Output the [x, y] coordinate of the center of the cell containing the given text.  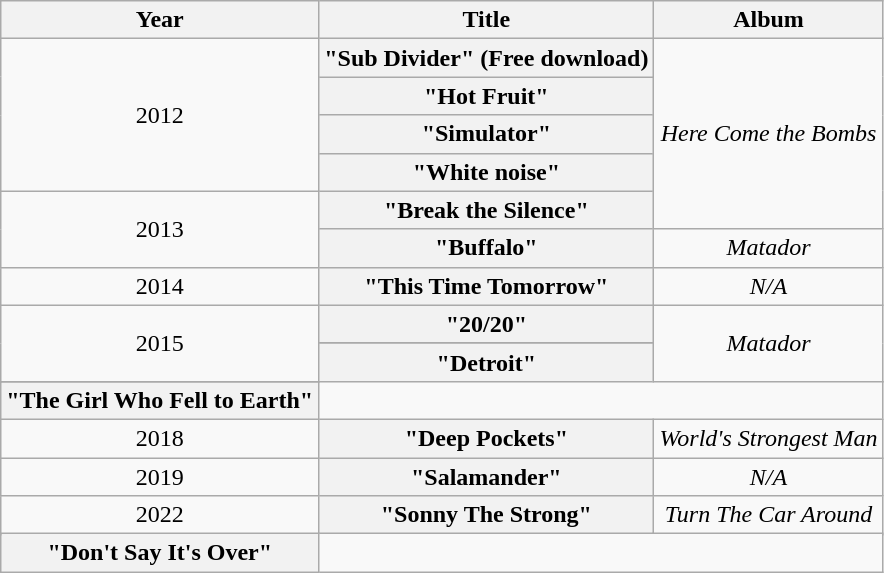
Turn The Car Around [768, 515]
"Salamander" [486, 477]
2013 [160, 229]
"Simulator" [486, 134]
"The Girl Who Fell to Earth" [160, 400]
2019 [160, 477]
"Sub Divider" (Free download) [486, 58]
"Don't Say It's Over" [160, 553]
"20/20" [486, 324]
"Break the Silence" [486, 210]
2015 [160, 343]
2012 [160, 115]
Title [486, 20]
2014 [160, 286]
2018 [160, 438]
Year [160, 20]
"Detroit" [486, 362]
"White noise" [486, 172]
Here Come the Bombs [768, 134]
"Sonny The Strong" [486, 515]
"Hot Fruit" [486, 96]
"Deep Pockets" [486, 438]
"Buffalo" [486, 248]
Album [768, 20]
World's Strongest Man [768, 438]
2022 [160, 515]
"This Time Tomorrow" [486, 286]
